Determine the (X, Y) coordinate at the center of the cell enclosing the given text.  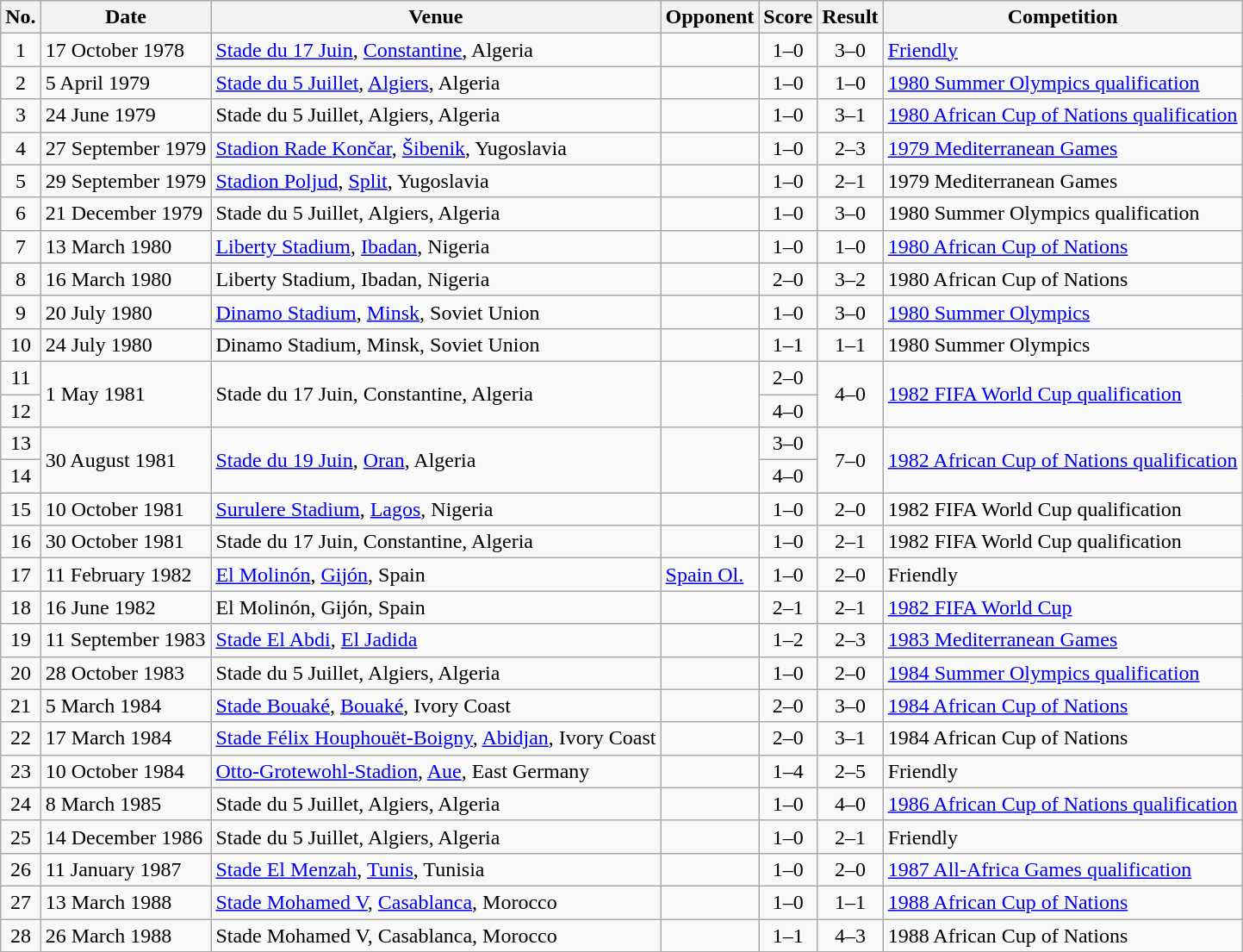
1984 Summer Olympics qualification (1063, 673)
27 (21, 902)
15 (21, 509)
13 March 1988 (126, 902)
26 March 1988 (126, 935)
Score (788, 17)
6 (21, 214)
3 (21, 115)
Stade Félix Houphouët-Boigny, Abidjan, Ivory Coast (436, 738)
25 (21, 837)
20 July 1980 (126, 312)
26 (21, 869)
9 (21, 312)
1–4 (788, 771)
29 September 1979 (126, 181)
7–0 (850, 460)
22 (21, 738)
1980 African Cup of Nations qualification (1063, 115)
4 (21, 148)
23 (21, 771)
11 September 1983 (126, 640)
Stade du 19 Juin, Oran, Algeria (436, 460)
16 March 1980 (126, 279)
11 February 1982 (126, 575)
17 (21, 575)
14 December 1986 (126, 837)
24 (21, 804)
Otto-Grotewohl-Stadion, Aue, East Germany (436, 771)
1983 Mediterranean Games (1063, 640)
Venue (436, 17)
27 September 1979 (126, 148)
1982 FIFA World Cup (1063, 607)
17 October 1978 (126, 50)
7 (21, 246)
12 (21, 411)
Stade El Abdi, El Jadida (436, 640)
30 August 1981 (126, 460)
Spain Ol. (710, 575)
10 October 1981 (126, 509)
21 December 1979 (126, 214)
5 (21, 181)
Stadion Poljud, Split, Yugoslavia (436, 181)
No. (21, 17)
20 (21, 673)
Stade Bouaké, Bouaké, Ivory Coast (436, 706)
30 October 1981 (126, 542)
13 (21, 444)
5 April 1979 (126, 83)
1986 African Cup of Nations qualification (1063, 804)
3–2 (850, 279)
18 (21, 607)
8 (21, 279)
1–2 (788, 640)
Result (850, 17)
1987 All-Africa Games qualification (1063, 869)
28 October 1983 (126, 673)
11 January 1987 (126, 869)
24 June 1979 (126, 115)
4–3 (850, 935)
24 July 1980 (126, 345)
13 March 1980 (126, 246)
Opponent (710, 17)
2–5 (850, 771)
11 (21, 377)
16 (21, 542)
Date (126, 17)
21 (21, 706)
5 March 1984 (126, 706)
1 (21, 50)
14 (21, 476)
Stade El Menzah, Tunis, Tunisia (436, 869)
2 (21, 83)
16 June 1982 (126, 607)
17 March 1984 (126, 738)
Competition (1063, 17)
Stadion Rade Končar, Šibenik, Yugoslavia (436, 148)
28 (21, 935)
10 October 1984 (126, 771)
1982 African Cup of Nations qualification (1063, 460)
1 May 1981 (126, 394)
8 March 1985 (126, 804)
Surulere Stadium, Lagos, Nigeria (436, 509)
10 (21, 345)
19 (21, 640)
